From the cell containing the given text, extract its center point as [x, y] coordinate. 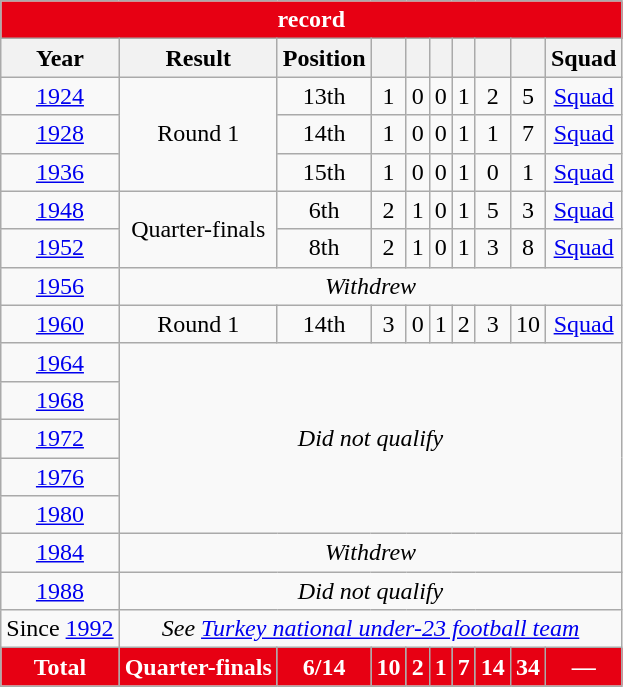
8 [528, 248]
1988 [60, 591]
15th [324, 172]
Position [324, 58]
1976 [60, 477]
1968 [60, 400]
record [312, 20]
13th [324, 96]
1980 [60, 515]
1948 [60, 210]
Total [60, 667]
Since 1992 [60, 629]
1952 [60, 248]
Year [60, 58]
1964 [60, 362]
Result [198, 58]
6th [324, 210]
1960 [60, 324]
14 [492, 667]
8th [324, 248]
1924 [60, 96]
1928 [60, 134]
See Turkey national under-23 football team [370, 629]
1936 [60, 172]
34 [528, 667]
— [583, 667]
6/14 [324, 667]
1984 [60, 553]
1972 [60, 438]
1956 [60, 286]
